Detect which cell encompasses the target text, then output its [x, y] center coordinate. 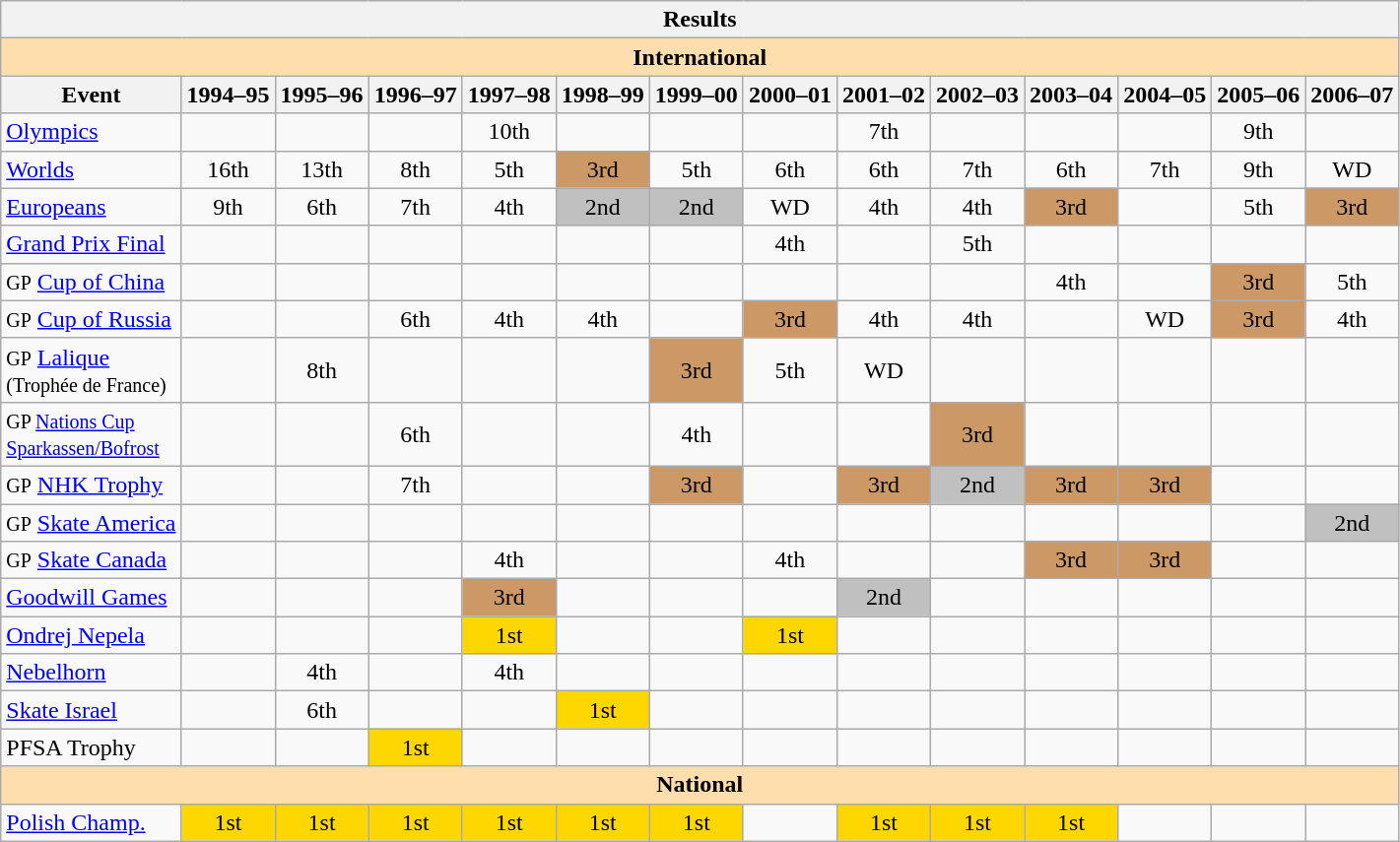
GP NHK Trophy [91, 485]
GP Nations Cup Sparkassen/Bofrost [91, 433]
13th [321, 169]
Event [91, 95]
2001–02 [883, 95]
Grand Prix Final [91, 244]
GP Lalique (Trophée de France) [91, 370]
10th [508, 132]
1999–00 [696, 95]
Europeans [91, 207]
GP Skate America [91, 523]
Results [700, 20]
Olympics [91, 132]
2003–04 [1072, 95]
PFSA Trophy [91, 747]
Nebelhorn [91, 673]
GP Cup of China [91, 282]
Goodwill Games [91, 598]
Worlds [91, 169]
National [700, 785]
1996–97 [416, 95]
2004–05 [1165, 95]
1994–95 [229, 95]
Ondrej Nepela [91, 635]
GP Skate Canada [91, 560]
Polish Champ. [91, 822]
GP Cup of Russia [91, 319]
2002–03 [977, 95]
1995–96 [321, 95]
2000–01 [790, 95]
16th [229, 169]
1997–98 [508, 95]
2006–07 [1352, 95]
International [700, 57]
1998–99 [603, 95]
2005–06 [1259, 95]
Skate Israel [91, 710]
